For the text-containing cell, return its midpoint in (x, y) coordinate format. 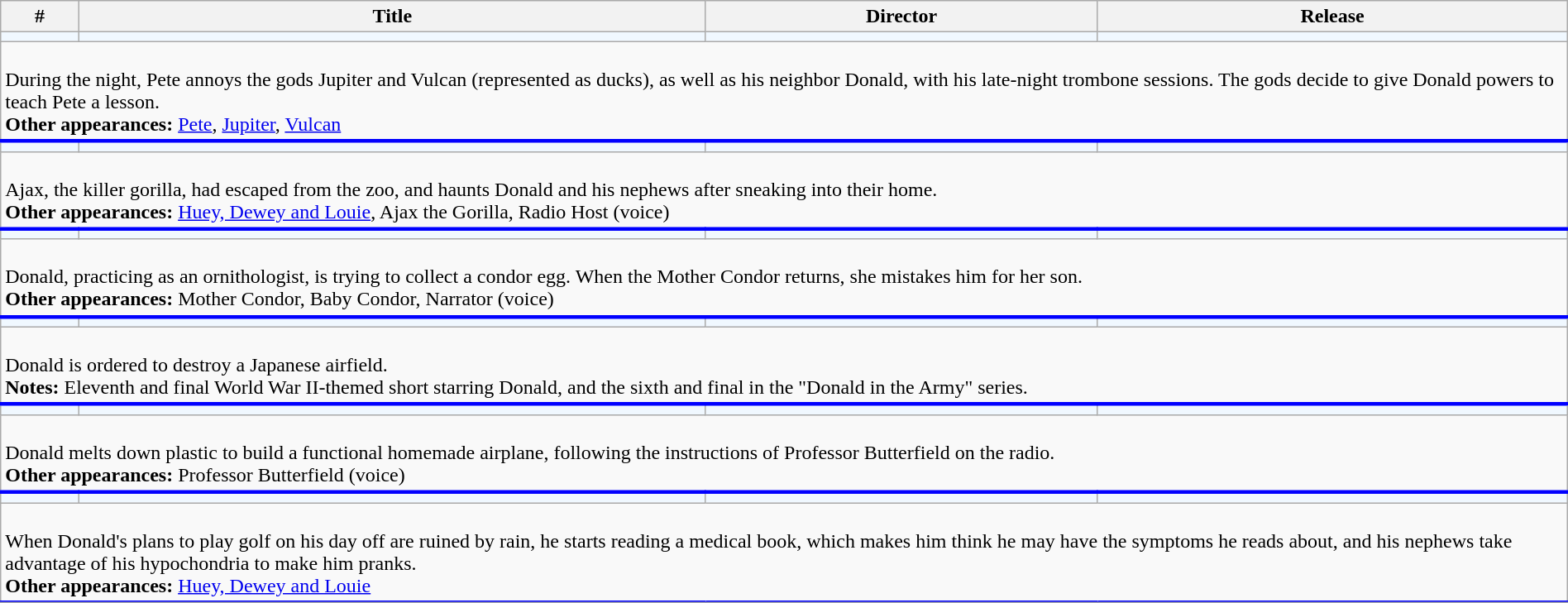
Release (1332, 17)
Director (901, 17)
# (40, 17)
Title (392, 17)
